Pinpoint the cell where the given text exists, returning its (X, Y) midpoint coordinate. 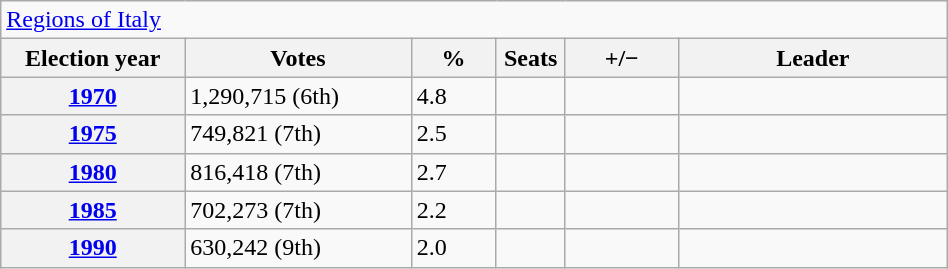
749,821 (7th) (298, 134)
1985 (93, 210)
2.5 (454, 134)
Votes (298, 58)
630,242 (9th) (298, 248)
1,290,715 (6th) (298, 96)
1990 (93, 248)
+/− (622, 58)
% (454, 58)
4.8 (454, 96)
1980 (93, 172)
Seats (530, 58)
2.7 (454, 172)
816,418 (7th) (298, 172)
2.0 (454, 248)
1970 (93, 96)
702,273 (7th) (298, 210)
Election year (93, 58)
Leader (812, 58)
Regions of Italy (474, 20)
1975 (93, 134)
2.2 (454, 210)
